Scan for the cell matching the given text and deliver its (x, y) coordinate at center. 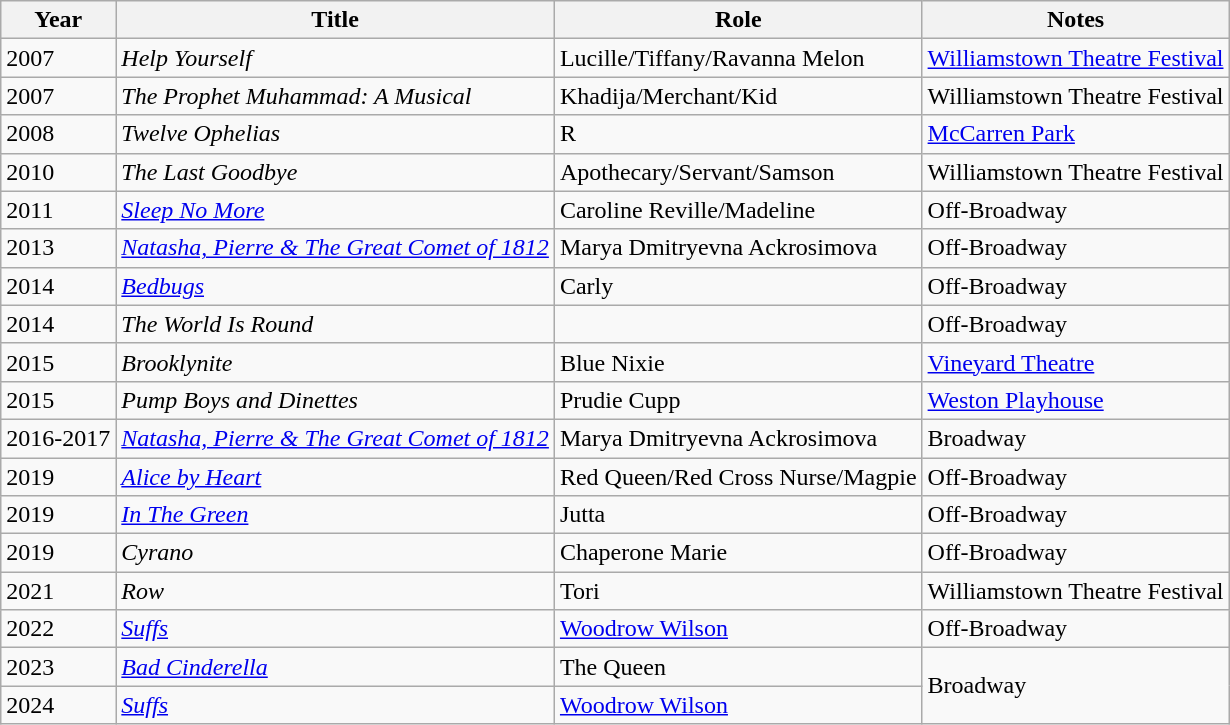
Vineyard Theatre (1076, 362)
Bad Cinderella (336, 667)
Prudie Cupp (738, 400)
R (738, 134)
Khadija/Merchant/Kid (738, 96)
In The Green (336, 515)
Pump Boys and Dinettes (336, 400)
Chaperone Marie (738, 553)
Jutta (738, 515)
2010 (58, 172)
Lucille/Tiffany/Ravanna Melon (738, 58)
2023 (58, 667)
2021 (58, 591)
Alice by Heart (336, 477)
Blue Nixie (738, 362)
Brooklynite (336, 362)
Title (336, 20)
Bedbugs (336, 286)
2016-2017 (58, 438)
The Prophet Muhammad: A Musical (336, 96)
Sleep No More (336, 210)
2022 (58, 629)
Weston Playhouse (1076, 400)
Caroline Reville/Madeline (738, 210)
Role (738, 20)
2011 (58, 210)
Carly (738, 286)
Notes (1076, 20)
McCarren Park (1076, 134)
2008 (58, 134)
Apothecary/Servant/Samson (738, 172)
2024 (58, 705)
Cyrano (336, 553)
Row (336, 591)
The Last Goodbye (336, 172)
Help Yourself (336, 58)
Red Queen/Red Cross Nurse/Magpie (738, 477)
The World Is Round (336, 324)
The Queen (738, 667)
Twelve Ophelias (336, 134)
2013 (58, 248)
Tori (738, 591)
Year (58, 20)
